Return (x, y) of the center of cell containing provided text 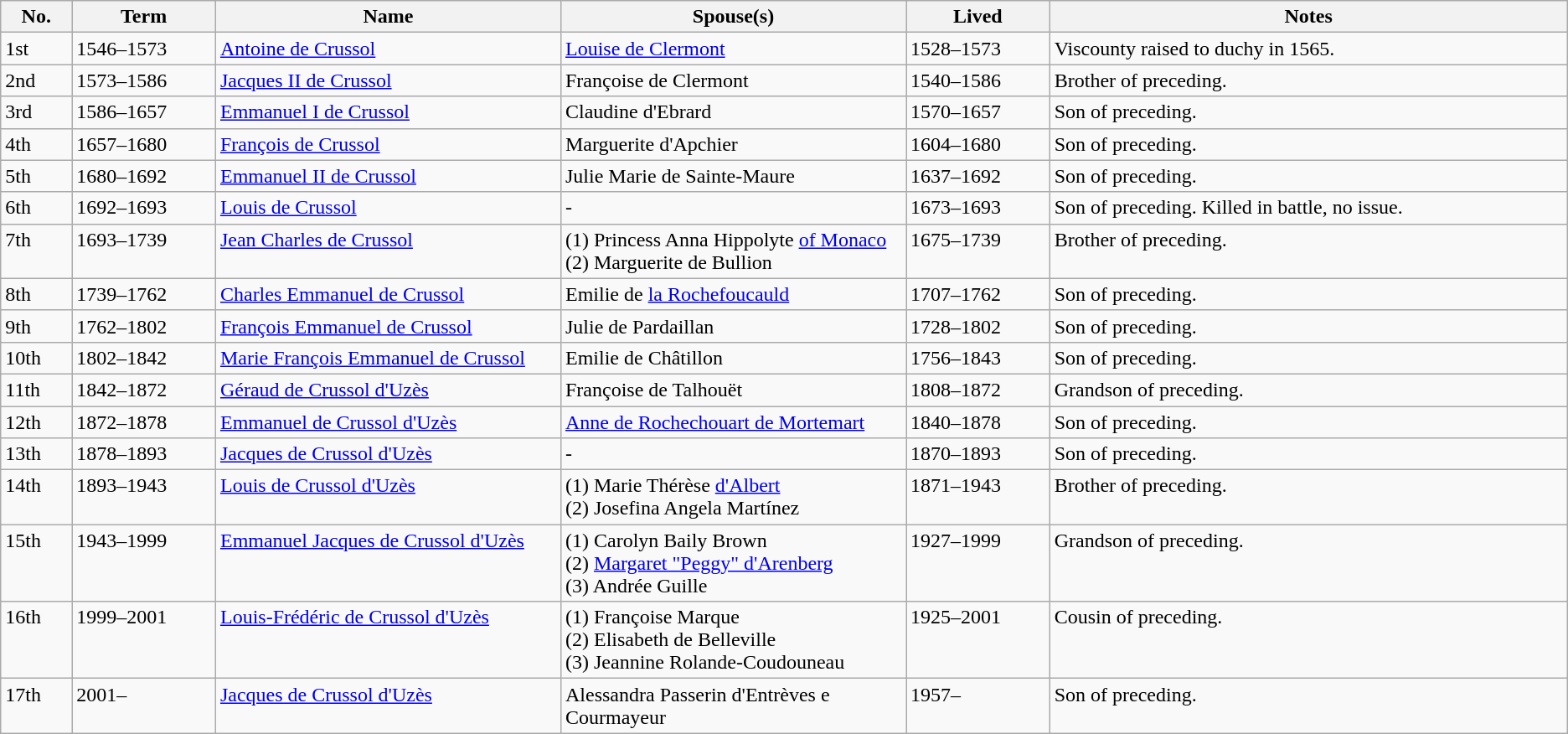
1693–1739 (144, 251)
Alessandra Passerin d'Entrèves e Courmayeur (733, 706)
14th (37, 498)
1673–1693 (978, 208)
Spouse(s) (733, 17)
Jean Charles de Crussol (388, 251)
Julie de Pardaillan (733, 326)
1675–1739 (978, 251)
Term (144, 17)
Emmanuel II de Crussol (388, 176)
4th (37, 144)
1680–1692 (144, 176)
François de Crussol (388, 144)
1808–1872 (978, 390)
1802–1842 (144, 358)
10th (37, 358)
9th (37, 326)
Louis de Crussol d'Uzès (388, 498)
1528–1573 (978, 49)
1637–1692 (978, 176)
Emmanuel Jacques de Crussol d'Uzès (388, 563)
François Emmanuel de Crussol (388, 326)
Louis de Crussol (388, 208)
1728–1802 (978, 326)
1546–1573 (144, 49)
11th (37, 390)
13th (37, 454)
1871–1943 (978, 498)
12th (37, 421)
1570–1657 (978, 112)
1707–1762 (978, 294)
Louise de Clermont (733, 49)
1762–1802 (144, 326)
Claudine d'Ebrard (733, 112)
17th (37, 706)
1st (37, 49)
1540–1586 (978, 80)
8th (37, 294)
2nd (37, 80)
1927–1999 (978, 563)
(1) Carolyn Baily Brown(2) Margaret "Peggy" d'Arenberg(3) Andrée Guille (733, 563)
Emilie de Châtillon (733, 358)
1943–1999 (144, 563)
Emmanuel de Crussol d'Uzès (388, 421)
Antoine de Crussol (388, 49)
1573–1586 (144, 80)
(1) Princess Anna Hippolyte of Monaco(2) Marguerite de Bullion (733, 251)
Françoise de Talhouët (733, 390)
1756–1843 (978, 358)
Emmanuel I de Crussol (388, 112)
6th (37, 208)
Louis-Frédéric de Crussol d'Uzès (388, 640)
1586–1657 (144, 112)
5th (37, 176)
Lived (978, 17)
Notes (1308, 17)
No. (37, 17)
Viscounty raised to duchy in 1565. (1308, 49)
Son of preceding. Killed in battle, no issue. (1308, 208)
Emilie de la Rochefoucauld (733, 294)
Name (388, 17)
Anne de Rochechouart de Mortemart (733, 421)
1878–1893 (144, 454)
3rd (37, 112)
16th (37, 640)
1657–1680 (144, 144)
1739–1762 (144, 294)
1999–2001 (144, 640)
Géraud de Crussol d'Uzès (388, 390)
1893–1943 (144, 498)
Charles Emmanuel de Crussol (388, 294)
Julie Marie de Sainte-Maure (733, 176)
Marie François Emmanuel de Crussol (388, 358)
1840–1878 (978, 421)
Marguerite d'Apchier (733, 144)
Jacques II de Crussol (388, 80)
1925–2001 (978, 640)
1692–1693 (144, 208)
1957– (978, 706)
7th (37, 251)
Françoise de Clermont (733, 80)
1604–1680 (978, 144)
15th (37, 563)
1842–1872 (144, 390)
(1) Marie Thérèse d'Albert(2) Josefina Angela Martínez (733, 498)
Cousin of preceding. (1308, 640)
1870–1893 (978, 454)
(1) Françoise Marque(2) Elisabeth de Belleville(3) Jeannine Rolande-Coudouneau (733, 640)
2001– (144, 706)
1872–1878 (144, 421)
